Output the (x, y) coordinate of the center of the cell containing the given text.  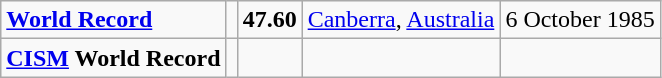
CISM World Record (114, 58)
6 October 1985 (580, 20)
47.60 (270, 20)
World Record (114, 20)
Canberra, Australia (401, 20)
